Capture the cell that displays the provided text and extract its (x, y) central coordinate. 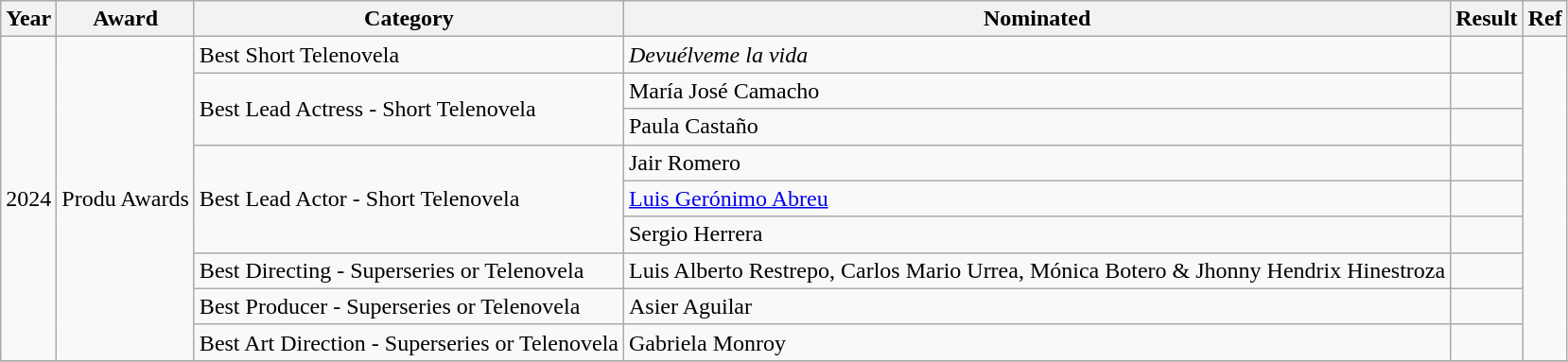
Asier Aguilar (1037, 306)
Produ Awards (126, 198)
Luis Alberto Restrepo, Carlos Mario Urrea, Mónica Botero & Jhonny Hendrix Hinestroza (1037, 270)
María José Camacho (1037, 91)
Gabriela Monroy (1037, 342)
Best Producer - Superseries or Telenovela (409, 306)
Best Lead Actress - Short Telenovela (409, 109)
Sergio Herrera (1037, 234)
Luis Gerónimo Abreu (1037, 198)
Year (28, 19)
Devuélveme la vida (1037, 55)
Best Directing - Superseries or Telenovela (409, 270)
Best Lead Actor - Short Telenovela (409, 198)
Category (409, 19)
Jair Romero (1037, 163)
Award (126, 19)
2024 (28, 198)
Paula Castaño (1037, 127)
Best Short Telenovela (409, 55)
Ref (1545, 19)
Result (1487, 19)
Best Art Direction - Superseries or Telenovela (409, 342)
Nominated (1037, 19)
